Return [x, y] of the center of cell containing provided text 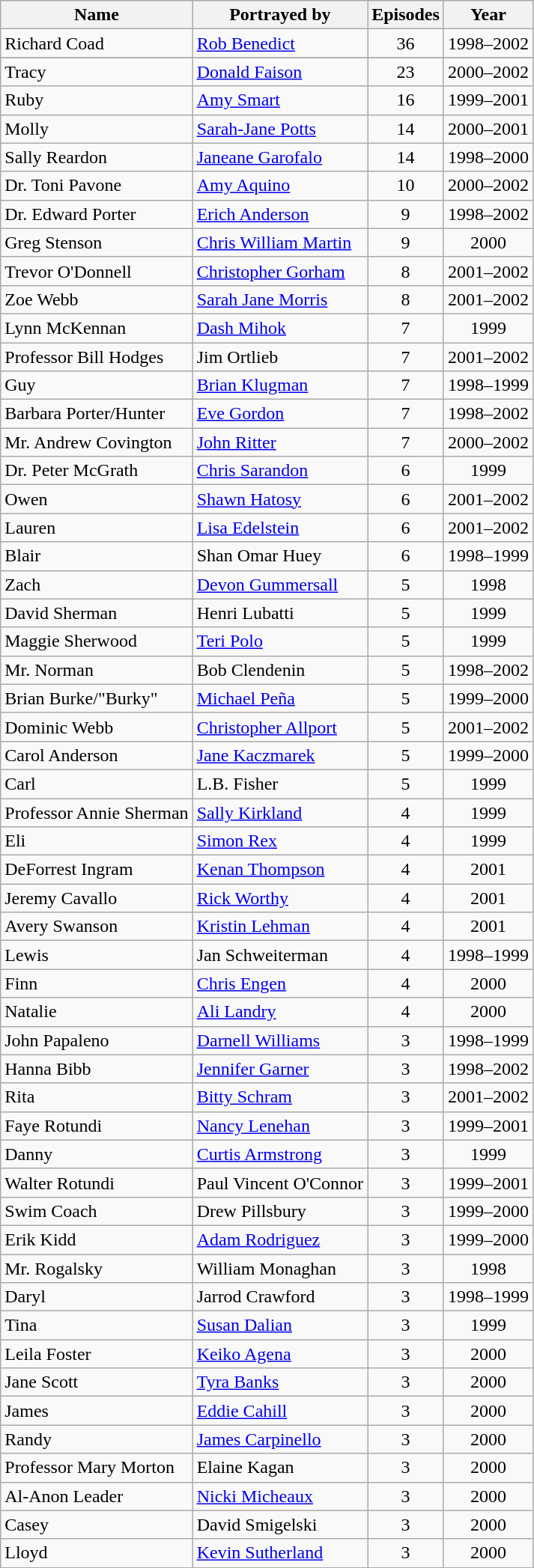
Finn [97, 983]
Daryl [97, 1297]
Christopher Gorham [280, 271]
L.B. Fisher [280, 784]
DeForrest Ingram [97, 870]
Michael Peña [280, 698]
Avery Swanson [97, 927]
16 [406, 100]
10 [406, 186]
36 [406, 43]
Guy [97, 385]
Jane Scott [97, 1382]
John Ritter [280, 442]
2000–2001 [488, 129]
Kenan Thompson [280, 870]
Curtis Armstrong [280, 1154]
John Papaleno [97, 1040]
Dr. Peter McGrath [97, 471]
David Sherman [97, 613]
Professor Annie Sherman [97, 812]
Lauren [97, 528]
Lynn McKennan [97, 328]
Dr. Toni Pavone [97, 186]
1998–2000 [488, 157]
Ruby [97, 100]
Drew Pillsbury [280, 1211]
Adam Rodriguez [280, 1239]
Richard Coad [97, 43]
Trevor O'Donnell [97, 271]
Greg Stenson [97, 242]
Lisa Edelstein [280, 528]
Hanna Bibb [97, 1069]
Professor Bill Hodges [97, 357]
23 [406, 72]
Swim Coach [97, 1211]
David Smigelski [280, 1525]
Henri Lubatti [280, 613]
Leila Foster [97, 1354]
Portrayed by [280, 15]
Janeane Garofalo [280, 157]
Nancy Lenehan [280, 1126]
Zach [97, 585]
Brian Burke/"Burky" [97, 698]
Donald Faison [280, 72]
Ali Landry [280, 1012]
Sarah-Jane Potts [280, 129]
Bitty Schram [280, 1097]
Simon Rex [280, 841]
Chris Engen [280, 983]
Walter Rotundi [97, 1183]
Rob Benedict [280, 43]
Molly [97, 129]
Barbara Porter/Hunter [97, 414]
Devon Gummersall [280, 585]
Maggie Sherwood [97, 641]
Sally Reardon [97, 157]
Paul Vincent O'Connor [280, 1183]
Eddie Cahill [280, 1411]
Christopher Allport [280, 727]
Eve Gordon [280, 414]
Dominic Webb [97, 727]
Mr. Rogalsky [97, 1269]
Amy Smart [280, 100]
Kristin Lehman [280, 927]
Year [488, 15]
Elaine Kagan [280, 1468]
Rita [97, 1097]
Name [97, 15]
Rick Worthy [280, 898]
Shan Omar Huey [280, 556]
Susan Dalian [280, 1326]
Sally Kirkland [280, 812]
Lewis [97, 955]
Episodes [406, 15]
Jeremy Cavallo [97, 898]
Natalie [97, 1012]
Mr. Norman [97, 670]
William Monaghan [280, 1269]
Carl [97, 784]
Kevin Sutherland [280, 1553]
Sarah Jane Morris [280, 299]
Tina [97, 1326]
Lloyd [97, 1553]
James Carpinello [280, 1439]
Jennifer Garner [280, 1069]
Jane Kaczmarek [280, 755]
Carol Anderson [97, 755]
Zoe Webb [97, 299]
Tyra Banks [280, 1382]
Chris Sarandon [280, 471]
Teri Polo [280, 641]
Shawn Hatosy [280, 499]
Jim Ortlieb [280, 357]
Amy Aquino [280, 186]
Owen [97, 499]
Jarrod Crawford [280, 1297]
Al-Anon Leader [97, 1496]
Casey [97, 1525]
Professor Mary Morton [97, 1468]
Keiko Agena [280, 1354]
Randy [97, 1439]
Blair [97, 556]
Dash Mihok [280, 328]
Nicki Micheaux [280, 1496]
Darnell Williams [280, 1040]
Chris William Martin [280, 242]
Danny [97, 1154]
Erich Anderson [280, 214]
Brian Klugman [280, 385]
Tracy [97, 72]
Mr. Andrew Covington [97, 442]
Bob Clendenin [280, 670]
Dr. Edward Porter [97, 214]
Eli [97, 841]
James [97, 1411]
Faye Rotundi [97, 1126]
Erik Kidd [97, 1239]
Jan Schweiterman [280, 955]
